From the cell containing the given text, extract its center point as [X, Y] coordinate. 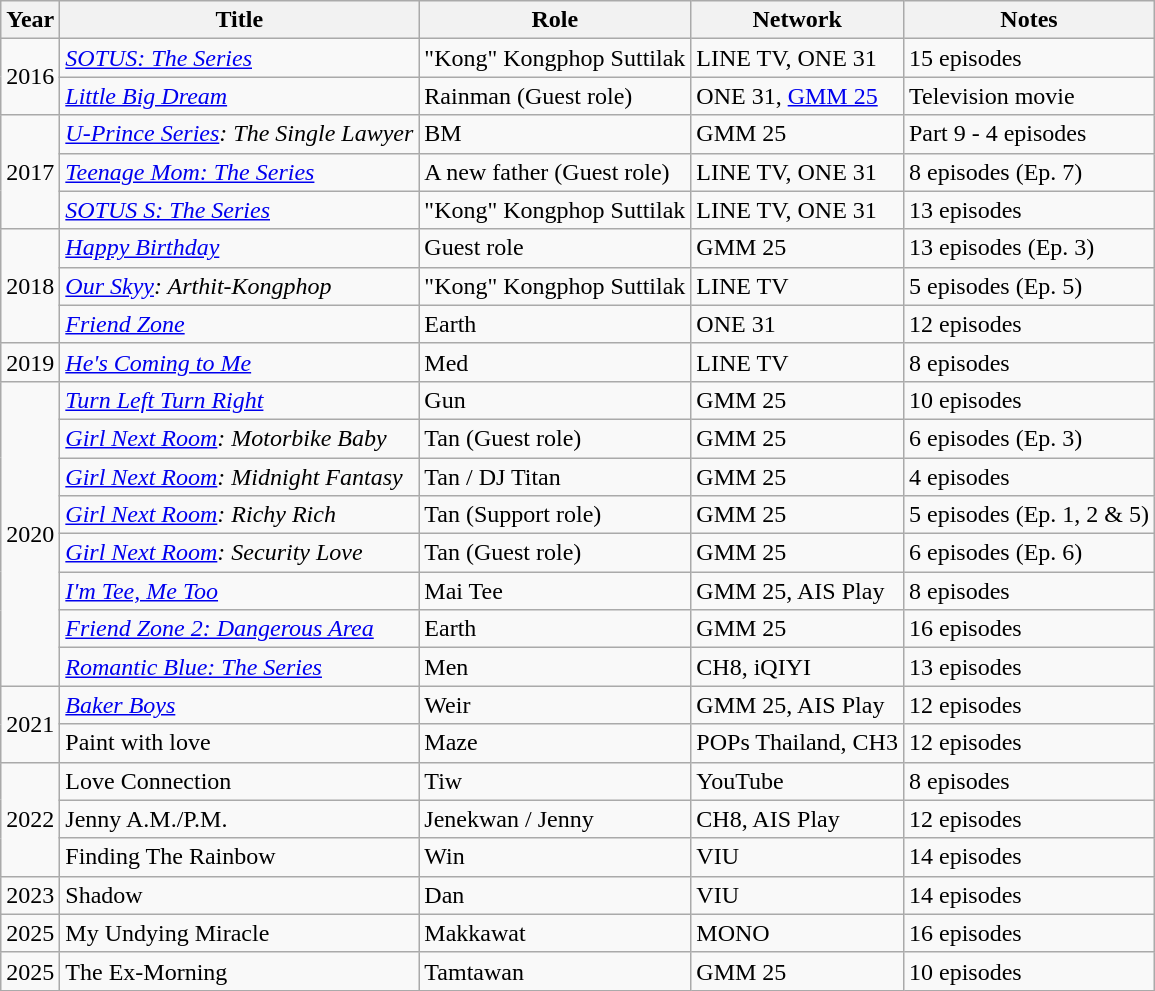
Paint with love [240, 743]
Television movie [1028, 96]
Jenekwan / Jenny [555, 819]
Network [798, 20]
I'm Tee, Me Too [240, 591]
ONE 31, GMM 25 [798, 96]
Weir [555, 705]
Friend Zone [240, 324]
The Ex-Morning [240, 971]
CH8, AIS Play [798, 819]
2017 [30, 172]
SOTUS: The Series [240, 58]
6 episodes (Ep. 6) [1028, 553]
Role [555, 20]
Happy Birthday [240, 248]
Little Big Dream [240, 96]
Mai Tee [555, 591]
2019 [30, 362]
Guest role [555, 248]
8 episodes (Ep. 7) [1028, 172]
POPs Thailand, CH3 [798, 743]
4 episodes [1028, 477]
Girl Next Room: Motorbike Baby [240, 438]
BM [555, 134]
Makkawat [555, 933]
15 episodes [1028, 58]
Gun [555, 400]
2020 [30, 533]
Friend Zone 2: Dangerous Area [240, 629]
U-Prince Series: The Single Lawyer [240, 134]
MONO [798, 933]
Year [30, 20]
Med [555, 362]
A new father (Guest role) [555, 172]
Tamtawan [555, 971]
Teenage Mom: The Series [240, 172]
5 episodes (Ep. 1, 2 & 5) [1028, 515]
ONE 31 [798, 324]
Love Connection [240, 781]
Girl Next Room: Security Love [240, 553]
6 episodes (Ep. 3) [1028, 438]
2016 [30, 77]
Our Skyy: Arthit-Kongphop [240, 286]
2023 [30, 895]
Romantic Blue: The Series [240, 667]
CH8, iQIYI [798, 667]
SOTUS S: The Series [240, 210]
Dan [555, 895]
Rainman (Guest role) [555, 96]
Finding The Rainbow [240, 857]
Shadow [240, 895]
Win [555, 857]
Part 9 - 4 episodes [1028, 134]
Maze [555, 743]
2021 [30, 724]
2018 [30, 286]
Girl Next Room: Richy Rich [240, 515]
Girl Next Room: Midnight Fantasy [240, 477]
Turn Left Turn Right [240, 400]
Baker Boys [240, 705]
Tan (Support role) [555, 515]
13 episodes (Ep. 3) [1028, 248]
My Undying Miracle [240, 933]
Title [240, 20]
Men [555, 667]
2022 [30, 819]
Notes [1028, 20]
Tiw [555, 781]
He's Coming to Me [240, 362]
YouTube [798, 781]
5 episodes (Ep. 5) [1028, 286]
Tan / DJ Titan [555, 477]
Jenny A.M./P.M. [240, 819]
